Detect which cell encompasses the target text, then output its [X, Y] center coordinate. 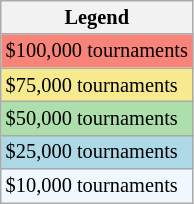
Legend [97, 17]
$10,000 tournaments [97, 186]
$100,000 tournaments [97, 51]
$25,000 tournaments [97, 152]
$50,000 tournaments [97, 118]
$75,000 tournaments [97, 85]
